Identify which cell holds the provided text, then report its (x, y) central coordinate. 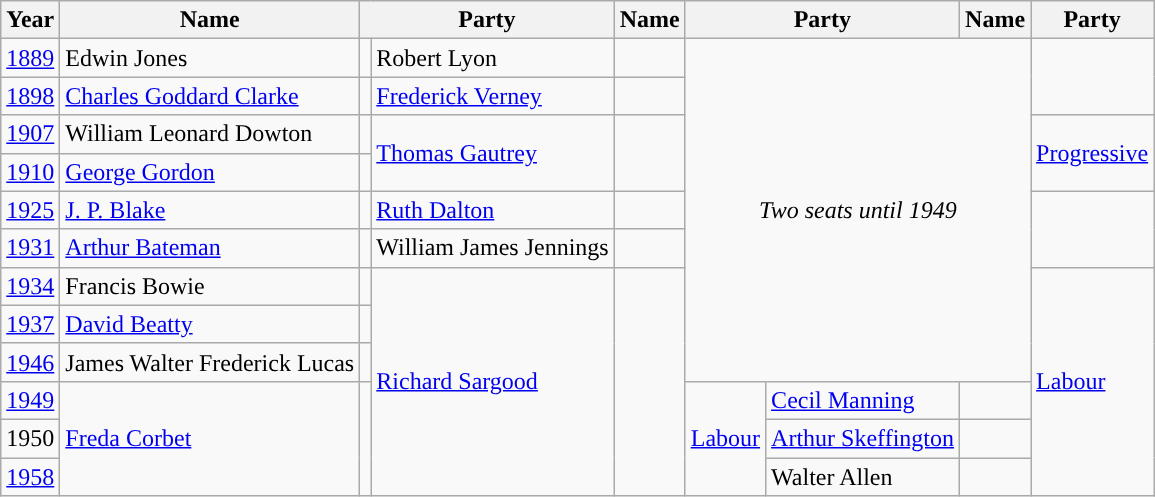
Edwin Jones (210, 58)
Frederick Verney (492, 96)
1889 (30, 58)
1958 (30, 477)
1931 (30, 248)
1949 (30, 400)
Robert Lyon (492, 58)
Ruth Dalton (492, 210)
Walter Allen (863, 477)
1898 (30, 96)
Freda Corbet (210, 438)
Cecil Manning (863, 400)
Francis Bowie (210, 286)
1950 (30, 438)
Year (30, 20)
1907 (30, 134)
1910 (30, 172)
William Leonard Dowton (210, 134)
1934 (30, 286)
J. P. Blake (210, 210)
Richard Sargood (492, 381)
David Beatty (210, 324)
1937 (30, 324)
1946 (30, 362)
Charles Goddard Clarke (210, 96)
Arthur Skeffington (863, 438)
William James Jennings (492, 248)
Thomas Gautrey (492, 153)
Progressive (1092, 153)
Arthur Bateman (210, 248)
Two seats until 1949 (858, 210)
James Walter Frederick Lucas (210, 362)
1925 (30, 210)
George Gordon (210, 172)
